Detect which cell encompasses the target text, then output its (x, y) center coordinate. 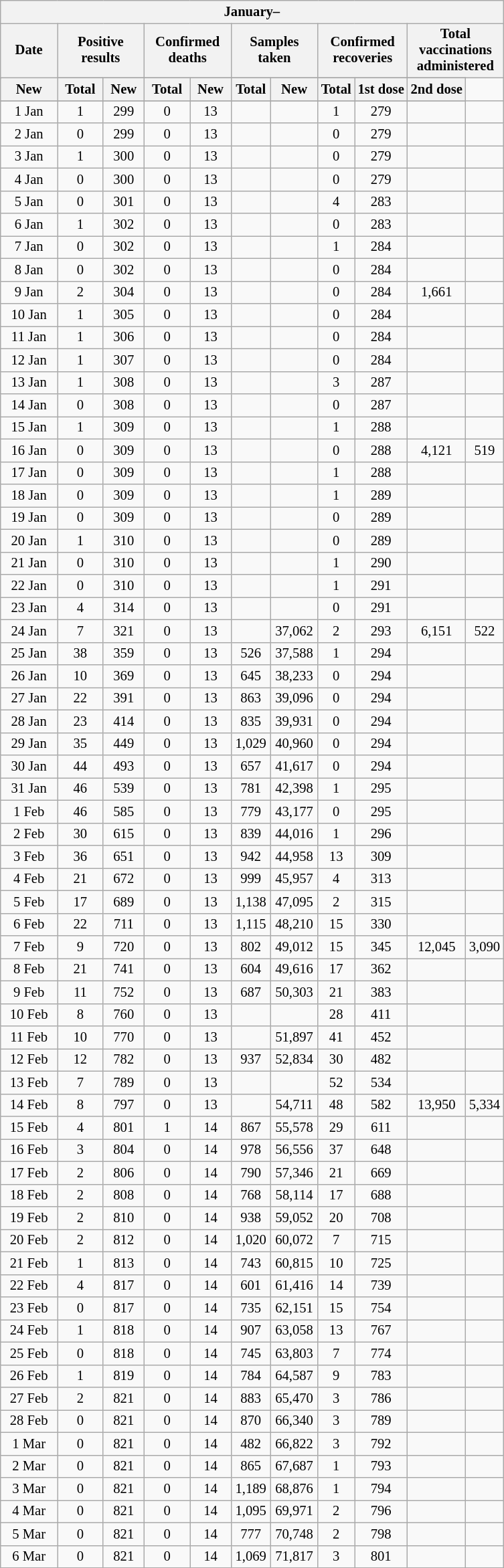
28 (336, 1015)
23 Jan (29, 608)
17 Feb (29, 1173)
19 Jan (29, 518)
69,971 (294, 1511)
52 (336, 1082)
4,121 (436, 450)
16 Jan (29, 450)
63,058 (294, 1331)
383 (382, 992)
835 (250, 721)
36 (80, 857)
797 (123, 1105)
796 (382, 1511)
57,346 (294, 1173)
58,114 (294, 1195)
720 (123, 947)
5 Feb (29, 902)
6 Jan (29, 224)
28 Jan (29, 721)
44 (80, 766)
12,045 (436, 947)
52,834 (294, 1060)
942 (250, 857)
9 Jan (29, 292)
330 (382, 924)
301 (123, 202)
13 Feb (29, 1082)
Positive results (101, 50)
604 (250, 969)
7 Jan (29, 247)
20 Jan (29, 541)
867 (250, 1127)
50,303 (294, 992)
20 Feb (29, 1240)
12 (80, 1060)
806 (123, 1173)
792 (382, 1444)
290 (382, 563)
534 (382, 1082)
362 (382, 969)
414 (123, 721)
6 Mar (29, 1557)
1,138 (250, 902)
37,588 (294, 654)
810 (123, 1218)
61,416 (294, 1286)
978 (250, 1150)
1 Jan (29, 112)
67,687 (294, 1466)
4 Jan (29, 179)
296 (382, 834)
66,340 (294, 1421)
66,822 (294, 1444)
21 Feb (29, 1263)
64,587 (294, 1376)
774 (382, 1353)
863 (250, 698)
651 (123, 857)
754 (382, 1308)
54,711 (294, 1105)
25 Feb (29, 1353)
49,012 (294, 947)
13,950 (436, 1105)
812 (123, 1240)
582 (382, 1105)
539 (123, 789)
24 Feb (29, 1331)
813 (123, 1263)
16 Feb (29, 1150)
1 Mar (29, 1444)
1st dose (382, 89)
768 (250, 1195)
68,876 (294, 1488)
708 (382, 1218)
39,931 (294, 721)
15 Jan (29, 427)
5 Jan (29, 202)
745 (250, 1353)
5 Mar (29, 1534)
21 Jan (29, 563)
2 Mar (29, 1466)
48 (336, 1105)
585 (123, 811)
18 Feb (29, 1195)
62,151 (294, 1308)
10 Feb (29, 1015)
493 (123, 766)
42,398 (294, 789)
669 (382, 1173)
313 (382, 879)
345 (382, 947)
519 (485, 450)
22 Feb (29, 1286)
839 (250, 834)
30 Jan (29, 766)
601 (250, 1286)
9 Feb (29, 992)
741 (123, 969)
1,189 (250, 1488)
305 (123, 315)
1,029 (250, 744)
770 (123, 1038)
5,334 (485, 1105)
526 (250, 654)
13 Jan (29, 383)
12 Feb (29, 1060)
760 (123, 1015)
735 (250, 1308)
411 (382, 1015)
20 (336, 1218)
522 (485, 631)
938 (250, 1218)
14 Jan (29, 405)
Confirmed deaths (187, 50)
37 (336, 1150)
48,210 (294, 924)
794 (382, 1488)
802 (250, 947)
672 (123, 879)
865 (250, 1466)
3 Mar (29, 1488)
37,062 (294, 631)
23 Feb (29, 1308)
63,803 (294, 1353)
January– (252, 11)
798 (382, 1534)
Confirmed recoveries (363, 50)
315 (382, 902)
359 (123, 654)
22 Jan (29, 585)
1,115 (250, 924)
1,020 (250, 1240)
Total vaccinations administered (455, 50)
883 (250, 1399)
369 (123, 676)
38,233 (294, 676)
41,617 (294, 766)
611 (382, 1127)
4 Mar (29, 1511)
808 (123, 1195)
449 (123, 744)
39,096 (294, 698)
790 (250, 1173)
Samples taken (274, 50)
23 (80, 721)
615 (123, 834)
51,897 (294, 1038)
907 (250, 1331)
307 (123, 360)
1,069 (250, 1557)
657 (250, 766)
28 Feb (29, 1421)
17 Jan (29, 473)
687 (250, 992)
648 (382, 1150)
10 Jan (29, 315)
31 Jan (29, 789)
49,616 (294, 969)
645 (250, 676)
819 (123, 1376)
321 (123, 631)
781 (250, 789)
11 Feb (29, 1038)
1 Feb (29, 811)
60,815 (294, 1263)
786 (382, 1399)
18 Jan (29, 496)
870 (250, 1421)
306 (123, 337)
14 Feb (29, 1105)
8 Jan (29, 270)
Date (29, 50)
24 Jan (29, 631)
25 Jan (29, 654)
999 (250, 879)
26 Jan (29, 676)
743 (250, 1263)
2 Jan (29, 134)
777 (250, 1534)
8 Feb (29, 969)
804 (123, 1150)
11 Jan (29, 337)
739 (382, 1286)
3,090 (485, 947)
11 (80, 992)
725 (382, 1263)
44,958 (294, 857)
1,095 (250, 1511)
688 (382, 1195)
784 (250, 1376)
391 (123, 698)
715 (382, 1240)
752 (123, 992)
55,578 (294, 1127)
793 (382, 1466)
15 Feb (29, 1127)
689 (123, 902)
27 Feb (29, 1399)
35 (80, 744)
29 (336, 1127)
6 Feb (29, 924)
1,661 (436, 292)
70,748 (294, 1534)
779 (250, 811)
26 Feb (29, 1376)
59,052 (294, 1218)
56,556 (294, 1150)
2nd dose (436, 89)
782 (123, 1060)
4 Feb (29, 879)
767 (382, 1331)
937 (250, 1060)
314 (123, 608)
43,177 (294, 811)
44,016 (294, 834)
45,957 (294, 879)
71,817 (294, 1557)
12 Jan (29, 360)
3 Feb (29, 857)
711 (123, 924)
783 (382, 1376)
38 (80, 654)
65,470 (294, 1399)
304 (123, 292)
293 (382, 631)
3 Jan (29, 157)
7 Feb (29, 947)
60,072 (294, 1240)
47,095 (294, 902)
40,960 (294, 744)
29 Jan (29, 744)
452 (382, 1038)
41 (336, 1038)
27 Jan (29, 698)
6,151 (436, 631)
2 Feb (29, 834)
19 Feb (29, 1218)
